Detect which cell encompasses the target text, then output its (X, Y) center coordinate. 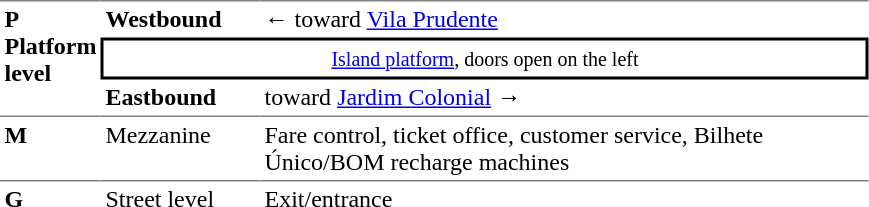
M (50, 148)
Westbound (180, 19)
← toward Vila Prudente (564, 19)
PPlatform level (50, 58)
Eastbound (180, 99)
toward Jardim Colonial → (564, 99)
Fare control, ticket office, customer service, Bilhete Único/BOM recharge machines (564, 148)
Island platform, doors open on the left (485, 59)
Mezzanine (180, 148)
